For the text-containing cell, return its midpoint in [X, Y] coordinate format. 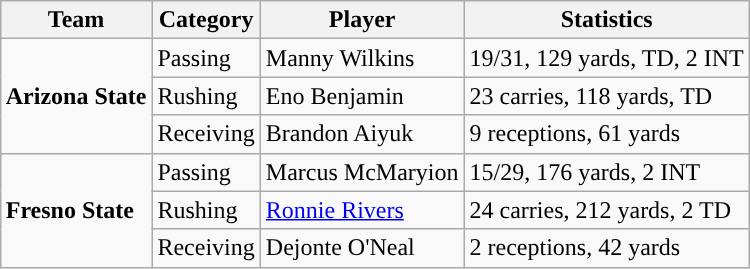
Player [362, 20]
19/31, 129 yards, TD, 2 INT [606, 58]
Category [206, 20]
Arizona State [76, 96]
9 receptions, 61 yards [606, 134]
24 carries, 212 yards, 2 TD [606, 210]
Team [76, 20]
Dejonte O'Neal [362, 248]
Fresno State [76, 210]
Statistics [606, 20]
Eno Benjamin [362, 96]
23 carries, 118 yards, TD [606, 96]
Ronnie Rivers [362, 210]
Manny Wilkins [362, 58]
2 receptions, 42 yards [606, 248]
Brandon Aiyuk [362, 134]
Marcus McMaryion [362, 172]
15/29, 176 yards, 2 INT [606, 172]
